Return (X, Y) of the center of cell containing provided text 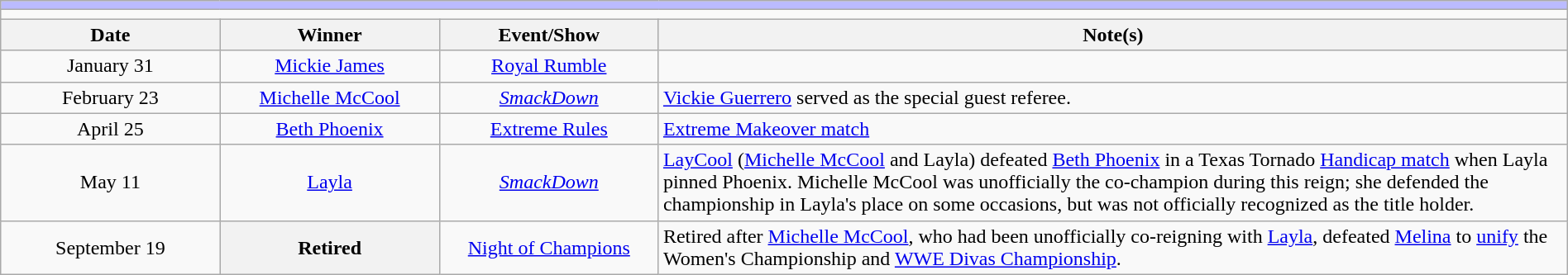
Retired (329, 248)
Beth Phoenix (329, 129)
Royal Rumble (549, 66)
Extreme Rules (549, 129)
September 19 (111, 248)
Layla (329, 183)
Event/Show (549, 35)
January 31 (111, 66)
Michelle McCool (329, 97)
Winner (329, 35)
Extreme Makeover match (1113, 129)
February 23 (111, 97)
Vickie Guerrero served as the special guest referee. (1113, 97)
Night of Champions (549, 248)
April 25 (111, 129)
May 11 (111, 183)
Date (111, 35)
Note(s) (1113, 35)
Mickie James (329, 66)
